Output the (X, Y) coordinate of the center of the cell containing the given text.  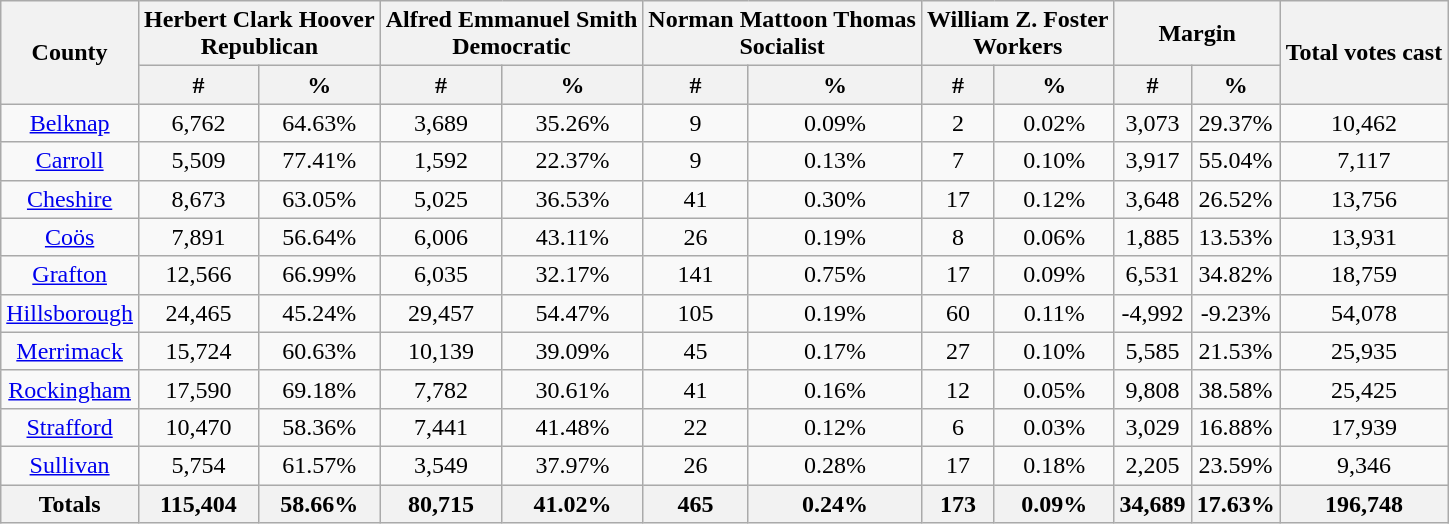
Carroll (70, 161)
6 (958, 427)
54,078 (1364, 313)
Alfred Emmanuel SmithDemocratic (512, 34)
10,470 (198, 427)
25,425 (1364, 389)
5,754 (198, 465)
54.47% (572, 313)
8,673 (198, 199)
22 (696, 427)
26.52% (1236, 199)
39.09% (572, 351)
9,346 (1364, 465)
196,748 (1364, 503)
27 (958, 351)
5,025 (441, 199)
3,648 (1152, 199)
6,531 (1152, 275)
0.28% (834, 465)
9,808 (1152, 389)
64.63% (319, 123)
29,457 (441, 313)
Totals (70, 503)
23.59% (1236, 465)
Total votes cast (1364, 52)
Norman Mattoon ThomasSocialist (782, 34)
34,689 (1152, 503)
58.36% (319, 427)
0.24% (834, 503)
0.05% (1054, 389)
30.61% (572, 389)
465 (696, 503)
2,205 (1152, 465)
37.97% (572, 465)
34.82% (1236, 275)
10,462 (1364, 123)
Hillsborough (70, 313)
Grafton (70, 275)
3,917 (1152, 161)
Cheshire (70, 199)
17,939 (1364, 427)
6,035 (441, 275)
35.26% (572, 123)
13,931 (1364, 237)
15,724 (198, 351)
58.66% (319, 503)
43.11% (572, 237)
Rockingham (70, 389)
3,029 (1152, 427)
7,782 (441, 389)
10,139 (441, 351)
17.63% (1236, 503)
69.18% (319, 389)
29.37% (1236, 123)
6,006 (441, 237)
25,935 (1364, 351)
Margin (1197, 34)
66.99% (319, 275)
7,117 (1364, 161)
Coös (70, 237)
0.13% (834, 161)
3,689 (441, 123)
0.17% (834, 351)
Herbert Clark HooverRepublican (259, 34)
0.30% (834, 199)
63.05% (319, 199)
-9.23% (1236, 313)
0.16% (834, 389)
55.04% (1236, 161)
80,715 (441, 503)
7 (958, 161)
-4,992 (1152, 313)
0.06% (1054, 237)
60.63% (319, 351)
61.57% (319, 465)
Strafford (70, 427)
0.75% (834, 275)
6,762 (198, 123)
41.02% (572, 503)
7,441 (441, 427)
60 (958, 313)
5,585 (1152, 351)
1,592 (441, 161)
Merrimack (70, 351)
2 (958, 123)
105 (696, 313)
0.02% (1054, 123)
0.03% (1054, 427)
41.48% (572, 427)
5,509 (198, 161)
45.24% (319, 313)
0.18% (1054, 465)
77.41% (319, 161)
13.53% (1236, 237)
8 (958, 237)
County (70, 52)
18,759 (1364, 275)
141 (696, 275)
45 (696, 351)
36.53% (572, 199)
1,885 (1152, 237)
7,891 (198, 237)
38.58% (1236, 389)
32.17% (572, 275)
21.53% (1236, 351)
0.11% (1054, 313)
17,590 (198, 389)
William Z. FosterWorkers (1018, 34)
22.37% (572, 161)
3,073 (1152, 123)
56.64% (319, 237)
12 (958, 389)
24,465 (198, 313)
12,566 (198, 275)
16.88% (1236, 427)
Sullivan (70, 465)
173 (958, 503)
3,549 (441, 465)
13,756 (1364, 199)
Belknap (70, 123)
115,404 (198, 503)
